Search for the cell housing the specified text and yield its (X, Y) center coordinate. 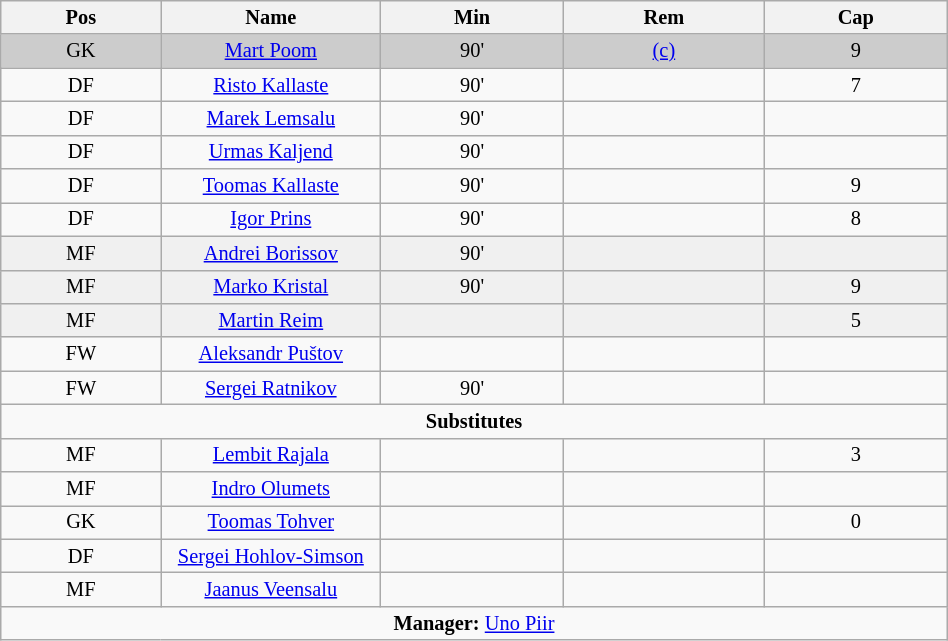
Marek Lemsalu (271, 118)
Urmas Kaljend (271, 152)
(c) (664, 51)
Aleksandr Puštov (271, 354)
Marko Kristal (271, 287)
Igor Prins (271, 219)
Toomas Kallaste (271, 186)
Martin Reim (271, 320)
Andrei Borissov (271, 253)
Manager: Uno Piir (474, 623)
Sergei Ratnikov (271, 388)
Toomas Tohver (271, 522)
0 (856, 522)
Indro Olumets (271, 489)
Cap (856, 17)
Min (472, 17)
Risto Kallaste (271, 85)
7 (856, 85)
Pos (81, 17)
Mart Poom (271, 51)
Substitutes (474, 421)
8 (856, 219)
Sergei Hohlov-Simson (271, 556)
Lembit Rajala (271, 455)
Jaanus Veensalu (271, 589)
Rem (664, 17)
3 (856, 455)
Name (271, 17)
5 (856, 320)
